For the text-containing cell, return its midpoint in (X, Y) coordinate format. 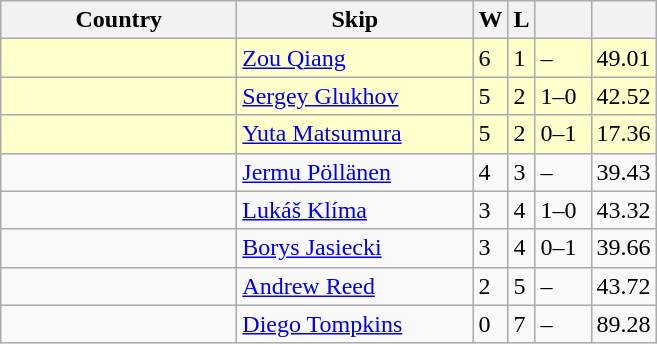
Zou Qiang (355, 58)
7 (522, 324)
17.36 (624, 134)
Jermu Pöllänen (355, 172)
89.28 (624, 324)
43.72 (624, 286)
Skip (355, 20)
Sergey Glukhov (355, 96)
0 (490, 324)
Country (119, 20)
42.52 (624, 96)
W (490, 20)
L (522, 20)
43.32 (624, 210)
Diego Tompkins (355, 324)
49.01 (624, 58)
Andrew Reed (355, 286)
Borys Jasiecki (355, 248)
1 (522, 58)
6 (490, 58)
39.66 (624, 248)
39.43 (624, 172)
Lukáš Klíma (355, 210)
Yuta Matsumura (355, 134)
